Scan for the cell matching the given text and deliver its (X, Y) coordinate at center. 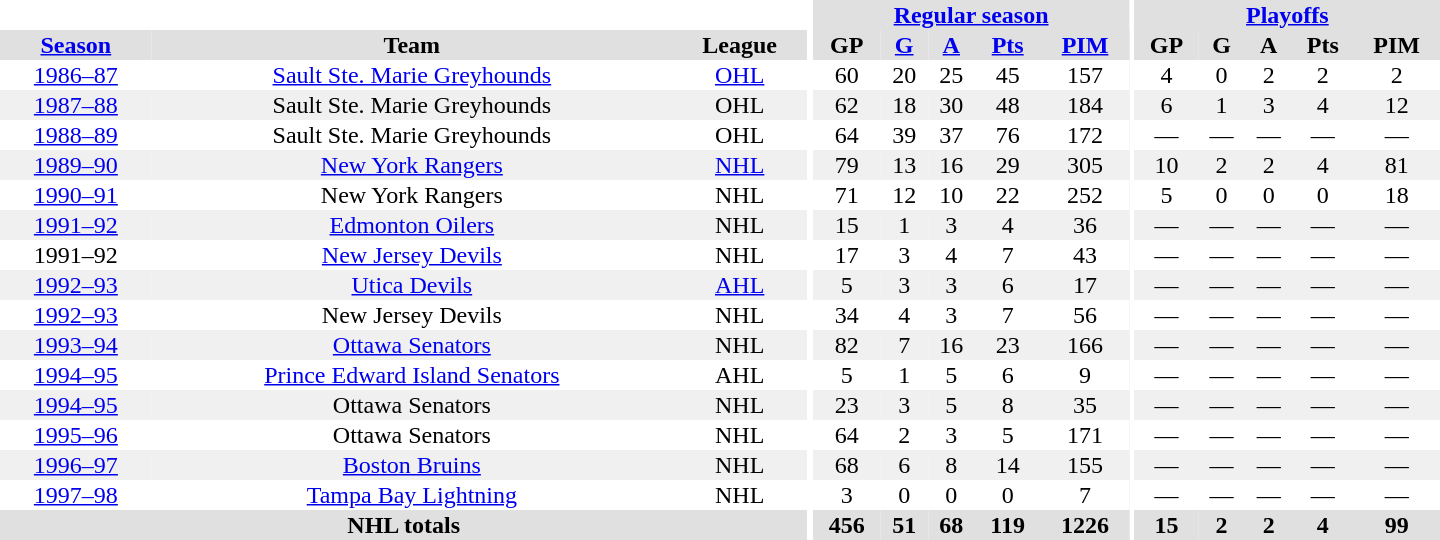
34 (847, 315)
155 (1086, 465)
League (740, 45)
1988–89 (76, 135)
35 (1086, 405)
25 (952, 75)
29 (1008, 165)
1995–96 (76, 435)
Team (412, 45)
43 (1086, 255)
37 (952, 135)
1989–90 (76, 165)
62 (847, 105)
305 (1086, 165)
Tampa Bay Lightning (412, 495)
14 (1008, 465)
172 (1086, 135)
1997–98 (76, 495)
1990–91 (76, 195)
1986–87 (76, 75)
456 (847, 525)
45 (1008, 75)
60 (847, 75)
184 (1086, 105)
119 (1008, 525)
Utica Devils (412, 285)
20 (904, 75)
252 (1086, 195)
Boston Bruins (412, 465)
Season (76, 45)
166 (1086, 345)
157 (1086, 75)
99 (1396, 525)
Playoffs (1288, 15)
71 (847, 195)
79 (847, 165)
1226 (1086, 525)
13 (904, 165)
NHL totals (404, 525)
81 (1396, 165)
76 (1008, 135)
36 (1086, 225)
171 (1086, 435)
56 (1086, 315)
48 (1008, 105)
9 (1086, 375)
82 (847, 345)
39 (904, 135)
Prince Edward Island Senators (412, 375)
1993–94 (76, 345)
51 (904, 525)
Regular season (972, 15)
30 (952, 105)
1996–97 (76, 465)
22 (1008, 195)
1987–88 (76, 105)
Edmonton Oilers (412, 225)
